Provide the (x, y) coordinate of the cell's center where the given text is located.  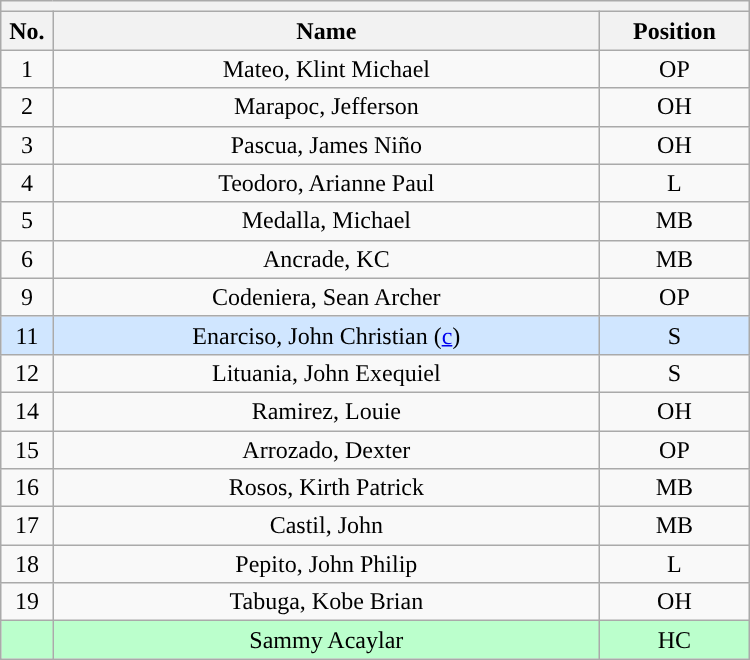
15 (27, 449)
4 (27, 183)
Codeniera, Sean Archer (326, 297)
19 (27, 602)
3 (27, 145)
Position (675, 31)
Sammy Acaylar (326, 640)
Marapoc, Jefferson (326, 107)
Pascua, James Niño (326, 145)
Tabuga, Kobe Brian (326, 602)
Name (326, 31)
9 (27, 297)
Castil, John (326, 526)
2 (27, 107)
16 (27, 488)
11 (27, 335)
Ancrade, KC (326, 259)
Teodoro, Arianne Paul (326, 183)
14 (27, 411)
Lituania, John Exequiel (326, 373)
18 (27, 564)
No. (27, 31)
Pepito, John Philip (326, 564)
12 (27, 373)
6 (27, 259)
17 (27, 526)
Enarciso, John Christian (c) (326, 335)
1 (27, 69)
HC (675, 640)
Rosos, Kirth Patrick (326, 488)
5 (27, 221)
Mateo, Klint Michael (326, 69)
Arrozado, Dexter (326, 449)
Medalla, Michael (326, 221)
Ramirez, Louie (326, 411)
